Detect which cell encompasses the target text, then output its [X, Y] center coordinate. 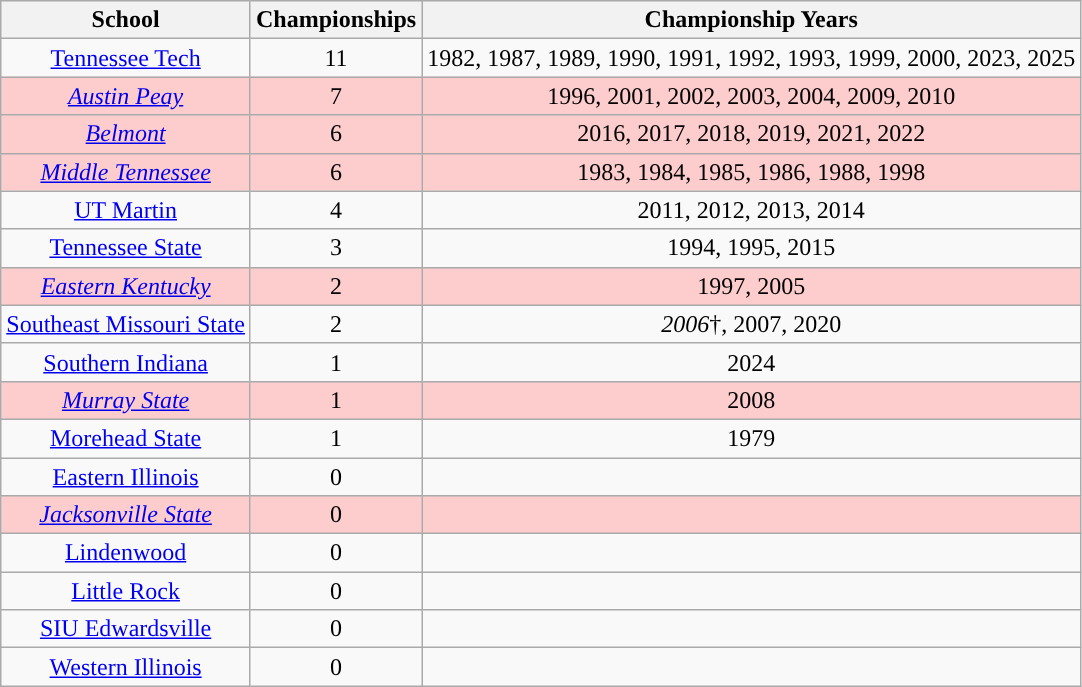
School [126, 20]
1982, 1987, 1989, 1990, 1991, 1992, 1993, 1999, 2000, 2023, 2025 [752, 58]
Western Illinois [126, 667]
SIU Edwardsville [126, 629]
Morehead State [126, 438]
1983, 1984, 1985, 1986, 1988, 1998 [752, 172]
1994, 1995, 2015 [752, 248]
1996, 2001, 2002, 2003, 2004, 2009, 2010 [752, 96]
2016, 2017, 2018, 2019, 2021, 2022 [752, 134]
Eastern Illinois [126, 477]
2024 [752, 362]
Championships [336, 20]
1979 [752, 438]
Austin Peay [126, 96]
Jacksonville State [126, 515]
Southern Indiana [126, 362]
Lindenwood [126, 553]
11 [336, 58]
1997, 2005 [752, 286]
4 [336, 210]
Southeast Missouri State [126, 324]
2006†, 2007, 2020 [752, 324]
Tennessee Tech [126, 58]
Little Rock [126, 591]
2008 [752, 400]
7 [336, 96]
Murray State [126, 400]
Belmont [126, 134]
Middle Tennessee [126, 172]
Championship Years [752, 20]
2011, 2012, 2013, 2014 [752, 210]
3 [336, 248]
Tennessee State [126, 248]
Eastern Kentucky [126, 286]
UT Martin [126, 210]
